Output the [X, Y] coordinate of the center of the cell containing the given text.  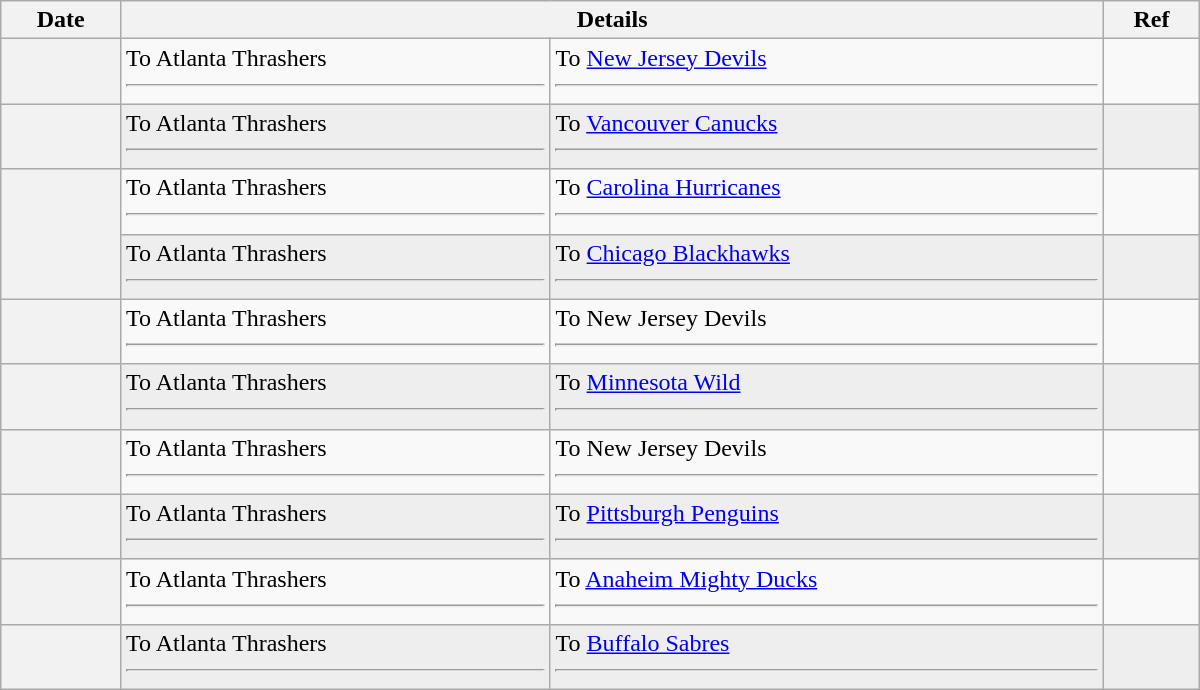
To Chicago Blackhawks [827, 266]
Details [612, 20]
Ref [1152, 20]
To Anaheim Mighty Ducks [827, 592]
To Carolina Hurricanes [827, 202]
To Vancouver Canucks [827, 136]
Date [61, 20]
To Pittsburgh Penguins [827, 526]
To Buffalo Sabres [827, 656]
To Minnesota Wild [827, 396]
